Search for the cell housing the specified text and yield its (x, y) center coordinate. 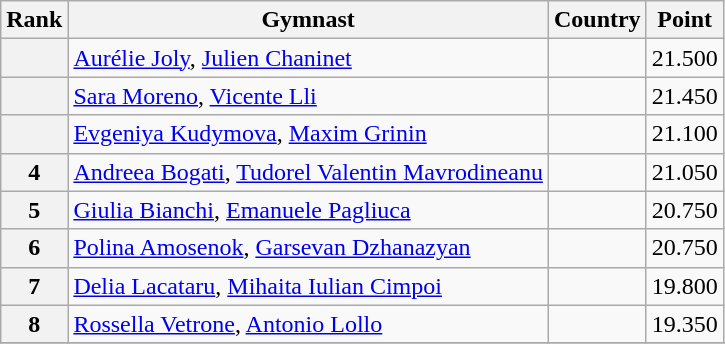
Country (597, 20)
4 (34, 172)
Polina Amosenok, Garsevan Dzhanazyan (308, 248)
Rossella Vetrone, Antonio Lollo (308, 324)
Sara Moreno, Vicente Lli (308, 96)
8 (34, 324)
6 (34, 248)
21.050 (684, 172)
21.100 (684, 134)
Gymnast (308, 20)
Point (684, 20)
Aurélie Joly, Julien Chaninet (308, 58)
7 (34, 286)
19.800 (684, 286)
5 (34, 210)
21.500 (684, 58)
21.450 (684, 96)
Giulia Bianchi, Emanuele Pagliuca (308, 210)
19.350 (684, 324)
Evgeniya Kudymova, Maxim Grinin (308, 134)
Andreea Bogati, Tudorel Valentin Mavrodineanu (308, 172)
Delia Lacataru, Mihaita Iulian Cimpoi (308, 286)
Rank (34, 20)
